Detect which cell encompasses the target text, then output its [x, y] center coordinate. 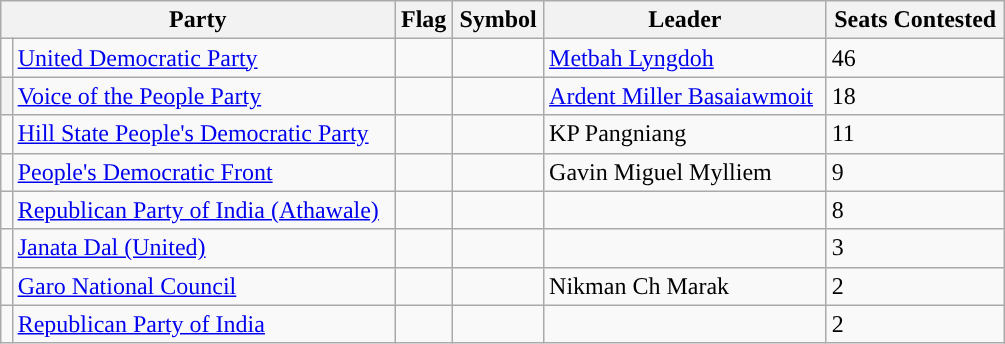
Party [198, 20]
Flag [424, 20]
Metbah Lyngdoh [686, 58]
Republican Party of India [204, 324]
3 [915, 248]
Symbol [498, 20]
Janata Dal (United) [204, 248]
9 [915, 172]
8 [915, 210]
Seats Contested [915, 20]
People's Democratic Front [204, 172]
Gavin Miguel Mylliem [686, 172]
11 [915, 134]
Republican Party of India (Athawale) [204, 210]
18 [915, 96]
Nikman Ch Marak [686, 286]
KP Pangniang [686, 134]
United Democratic Party [204, 58]
Garo National Council [204, 286]
Leader [686, 20]
Voice of the People Party [204, 96]
46 [915, 58]
Ardent Miller Basaiawmoit [686, 96]
Hill State People's Democratic Party [204, 134]
